Pinpoint the cell where the given text exists, returning its (X, Y) midpoint coordinate. 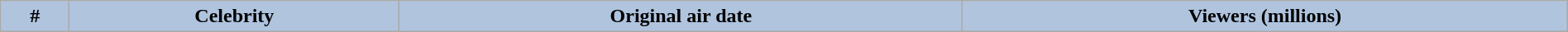
Celebrity (235, 16)
# (35, 16)
Original air date (681, 16)
Viewers (millions) (1265, 16)
